Extract the [X, Y] coordinate from the center of the cell holding the provided text.  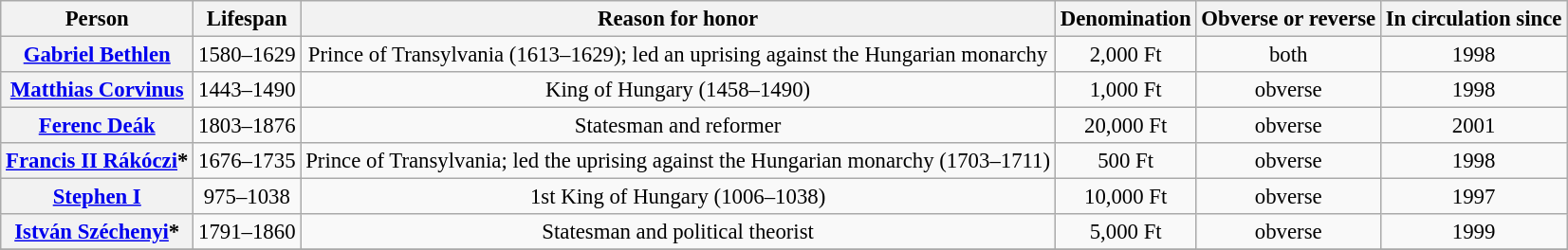
Reason for honor [678, 19]
Statesman and political theorist [678, 232]
Prince of Transylvania; led the uprising against the Hungarian monarchy (1703–1711) [678, 161]
Prince of Transylvania (1613–1629); led an uprising against the Hungarian monarchy [678, 55]
Statesman and reformer [678, 126]
both [1288, 55]
In circulation since [1473, 19]
Stephen I [97, 197]
Lifespan [247, 19]
1,000 Ft [1125, 90]
1791–1860 [247, 232]
975–1038 [247, 197]
20,000 Ft [1125, 126]
King of Hungary (1458–1490) [678, 90]
1676–1735 [247, 161]
10,000 Ft [1125, 197]
1803–1876 [247, 126]
2,000 Ft [1125, 55]
Ferenc Deák [97, 126]
5,000 Ft [1125, 232]
Denomination [1125, 19]
Matthias Corvinus [97, 90]
Francis II Rákóczi* [97, 161]
Person [97, 19]
1st King of Hungary (1006–1038) [678, 197]
Obverse or reverse [1288, 19]
2001 [1473, 126]
1443–1490 [247, 90]
1580–1629 [247, 55]
1999 [1473, 232]
500 Ft [1125, 161]
Gabriel Bethlen [97, 55]
István Széchenyi* [97, 232]
1997 [1473, 197]
